Identify which cell holds the provided text, then report its [X, Y] central coordinate. 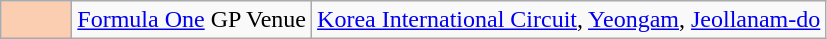
Formula One GP Venue [192, 20]
Korea International Circuit, Yeongam, Jeollanam-do [569, 20]
